From the cell containing the given text, extract its center point as (X, Y) coordinate. 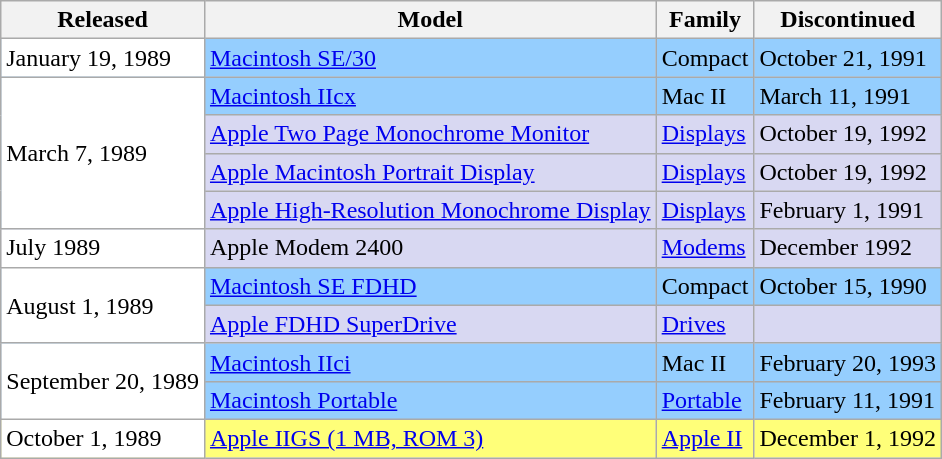
August 1, 1989 (103, 305)
Portable (705, 400)
Released (103, 20)
February 11, 1991 (848, 400)
Model (430, 20)
January 19, 1989 (103, 58)
Macintosh SE/30 (430, 58)
March 7, 1989 (103, 153)
Apple Modem 2400 (430, 248)
Modems (705, 248)
December 1, 1992 (848, 438)
Apple Macintosh Portrait Display (430, 172)
Apple FDHD SuperDrive (430, 324)
Discontinued (848, 20)
October 15, 1990 (848, 286)
Apple Two Page Monochrome Monitor (430, 134)
Macintosh IIci (430, 362)
February 1, 1991 (848, 210)
October 21, 1991 (848, 58)
March 11, 1991 (848, 96)
Macintosh SE FDHD (430, 286)
February 20, 1993 (848, 362)
September 20, 1989 (103, 381)
Apple IIGS (1 MB, ROM 3) (430, 438)
Macintosh Portable (430, 400)
Apple II (705, 438)
July 1989 (103, 248)
Macintosh IIcx (430, 96)
Family (705, 20)
Drives (705, 324)
October 1, 1989 (103, 438)
Apple High-Resolution Monochrome Display (430, 210)
December 1992 (848, 248)
